Find where the given text appears and provide that cell's center as [x, y] coordinate. 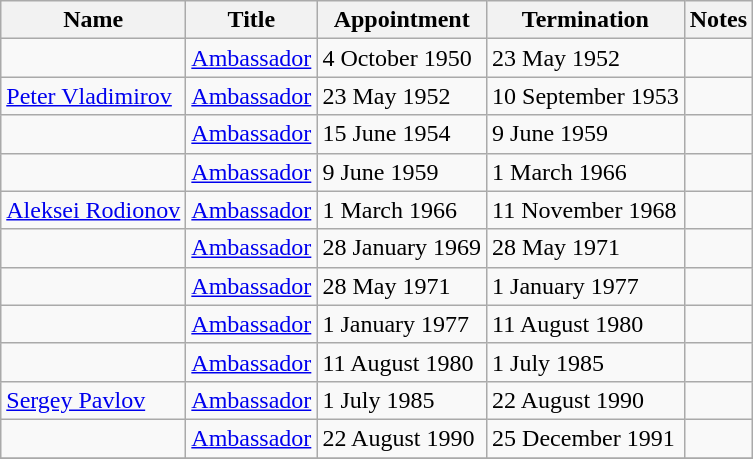
28 January 1969 [402, 248]
Appointment [402, 20]
11 November 1968 [586, 210]
Peter Vladimirov [94, 96]
Sergey Pavlov [94, 400]
Notes [718, 20]
25 December 1991 [586, 438]
15 June 1954 [402, 134]
Name [94, 20]
Aleksei Rodionov [94, 210]
Title [252, 20]
4 October 1950 [402, 58]
10 September 1953 [586, 96]
Termination [586, 20]
